For the text-containing cell, return its midpoint in (x, y) coordinate format. 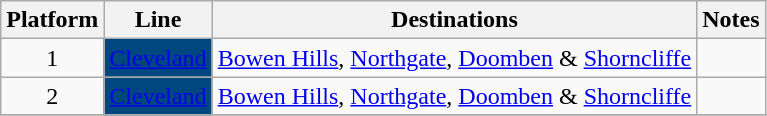
1 (52, 58)
Platform (52, 20)
Destinations (454, 20)
Notes (731, 20)
2 (52, 96)
Line (158, 20)
